Extract the [X, Y] coordinate from the center of the cell holding the provided text.  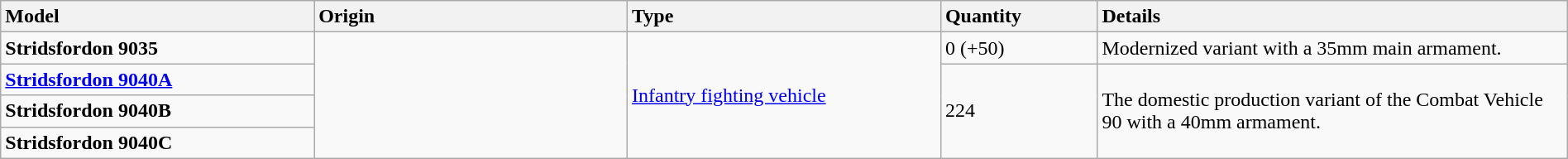
Strids­fordon 9040C [157, 142]
Modernized variant with a 35mm main armament. [1332, 48]
Origin [471, 17]
Infantry fighting vehicle [784, 95]
Details [1332, 17]
The domestic production variant of the Combat Vehicle 90 with a 40mm armament. [1332, 111]
0 (+50) [1019, 48]
Model [157, 17]
Quantity [1019, 17]
Type [784, 17]
Strids­fordon 9035 [157, 48]
Strids­fordon 9040A [157, 79]
Strids­fordon 9040B [157, 111]
224 [1019, 111]
